Return [X, Y] of the center of cell containing provided text 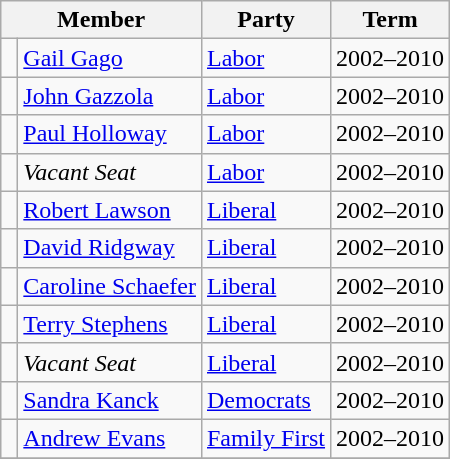
Term [390, 20]
John Gazzola [110, 96]
Terry Stephens [110, 324]
Democrats [266, 400]
David Ridgway [110, 248]
Member [102, 20]
Paul Holloway [110, 134]
Family First [266, 438]
Andrew Evans [110, 438]
Robert Lawson [110, 210]
Sandra Kanck [110, 400]
Gail Gago [110, 58]
Caroline Schaefer [110, 286]
Party [266, 20]
